Return (X, Y) of the center of cell containing provided text 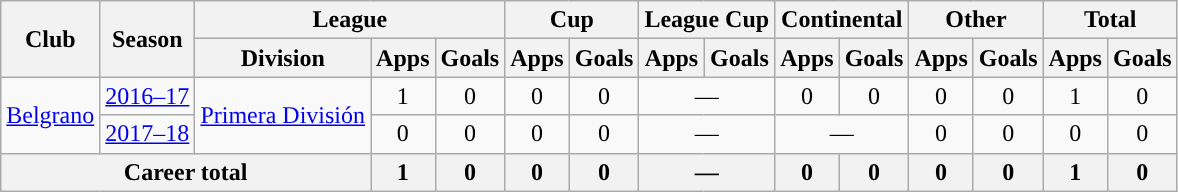
2017–18 (148, 134)
Season (148, 39)
League (350, 20)
League Cup (707, 20)
Career total (186, 172)
Total (1110, 20)
Belgrano (50, 115)
Primera División (283, 115)
Continental (842, 20)
Club (50, 39)
2016–17 (148, 96)
Other (976, 20)
Division (283, 58)
Cup (572, 20)
